For the text-containing cell, return its midpoint in (x, y) coordinate format. 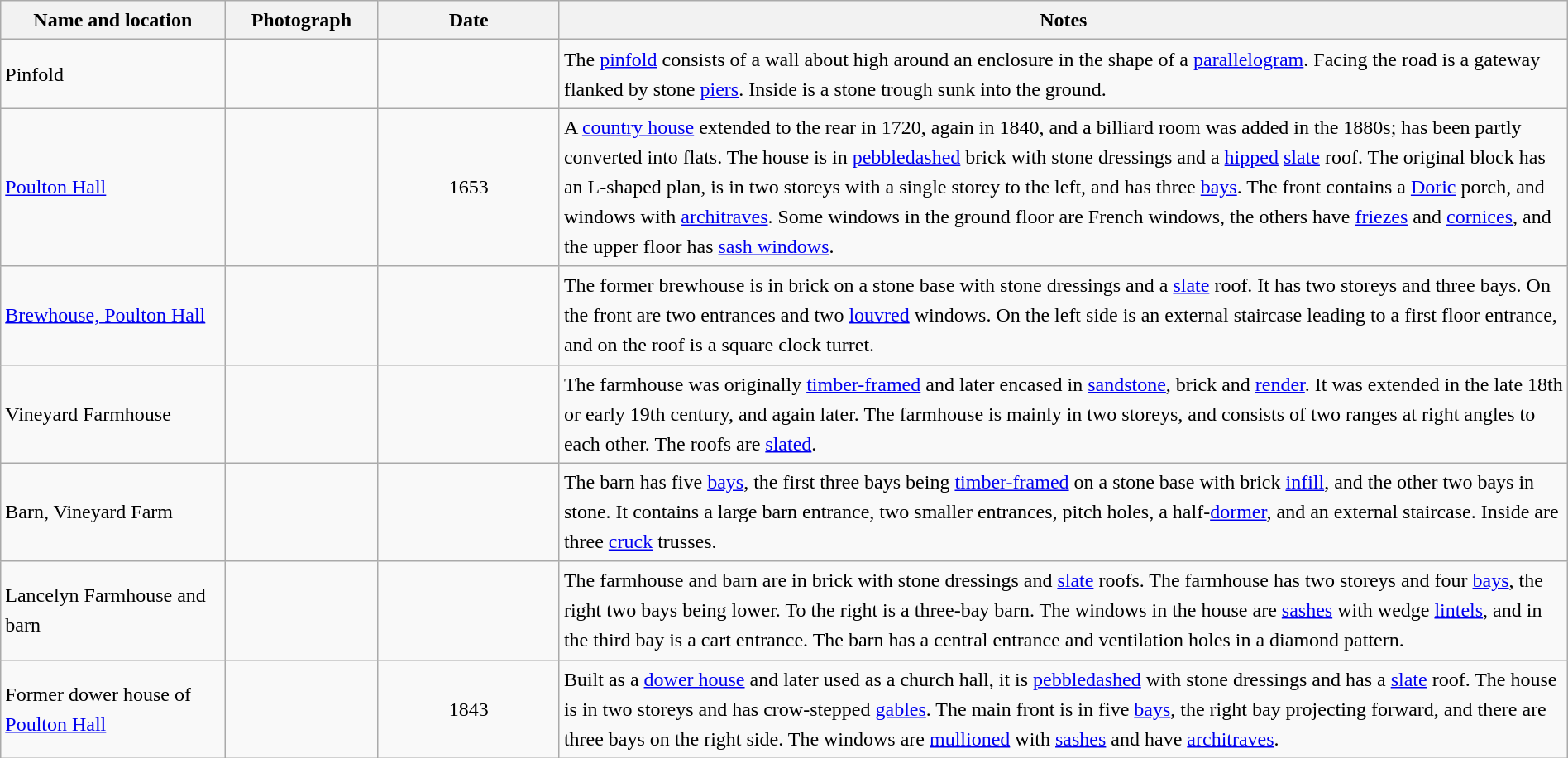
Pinfold (112, 74)
Brewhouse, Poulton Hall (112, 316)
Barn, Vineyard Farm (112, 512)
Former dower house ofPoulton Hall (112, 709)
Photograph (301, 20)
Name and location (112, 20)
1653 (468, 187)
Vineyard Farmhouse (112, 413)
Date (468, 20)
Lancelyn Farmhouse and barn (112, 610)
Notes (1064, 20)
1843 (468, 709)
Poulton Hall (112, 187)
